Locate the cell with the specified text and output its [x, y] center coordinate. 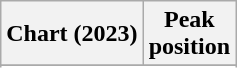
Chart (2023) [72, 34]
Peakposition [189, 34]
